Pinpoint the cell where the given text exists, returning its [x, y] midpoint coordinate. 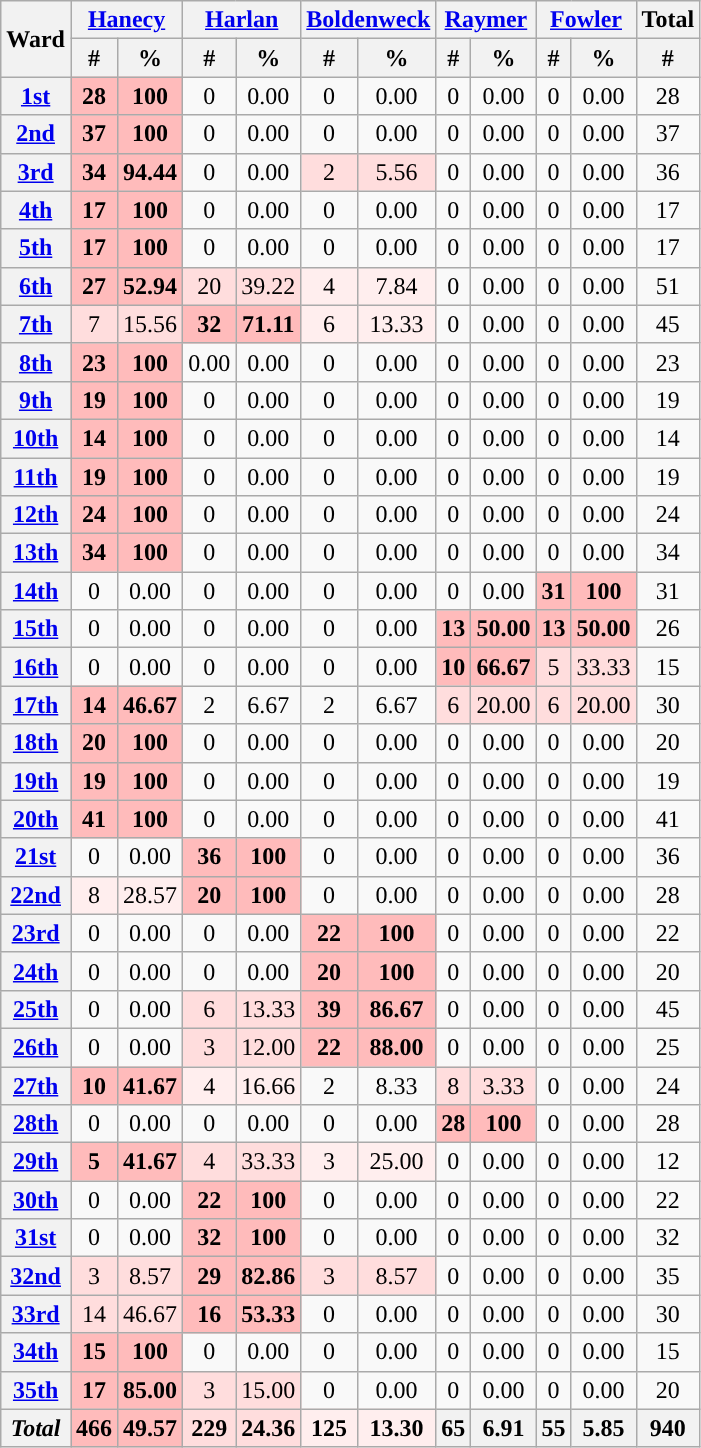
12th [36, 515]
7.84 [396, 286]
66.67 [504, 667]
86.67 [396, 1009]
27 [94, 286]
49.57 [150, 1428]
71.11 [268, 324]
13th [36, 553]
13.30 [396, 1428]
39.22 [268, 286]
7 [94, 324]
4th [36, 210]
30th [36, 1200]
Harlan [242, 20]
Hanecy [126, 20]
Raymer [486, 20]
20th [36, 819]
33rd [36, 1314]
25 [668, 1047]
39 [330, 1009]
Fowler [586, 20]
12 [668, 1162]
9th [36, 400]
24.36 [268, 1428]
16 [210, 1314]
65 [454, 1428]
15.00 [268, 1390]
15.56 [150, 324]
25.00 [396, 1162]
26th [36, 1047]
28th [36, 1124]
52.94 [150, 286]
1st [36, 96]
55 [554, 1428]
6th [36, 286]
35 [668, 1276]
Boldenweck [368, 20]
10th [36, 438]
6.91 [504, 1428]
85.00 [150, 1390]
5.56 [396, 172]
32nd [36, 1276]
22nd [36, 895]
15th [36, 629]
21st [36, 857]
29 [210, 1276]
31st [36, 1238]
25th [36, 1009]
24th [36, 971]
8th [36, 362]
94.44 [150, 172]
28.57 [150, 895]
88.00 [396, 1047]
82.86 [268, 1276]
27th [36, 1085]
466 [94, 1428]
940 [668, 1428]
35th [36, 1390]
26 [668, 629]
19th [36, 781]
53.33 [268, 1314]
5th [36, 248]
29th [36, 1162]
8.33 [396, 1085]
16.66 [268, 1085]
16th [36, 667]
2nd [36, 134]
17th [36, 705]
11th [36, 477]
229 [210, 1428]
34th [36, 1352]
Ward [36, 39]
51 [668, 286]
7th [36, 324]
18th [36, 743]
23rd [36, 933]
3rd [36, 172]
12.00 [268, 1047]
5.85 [604, 1428]
3.33 [504, 1085]
14th [36, 591]
125 [330, 1428]
